From the cell containing the given text, extract its center point as (X, Y) coordinate. 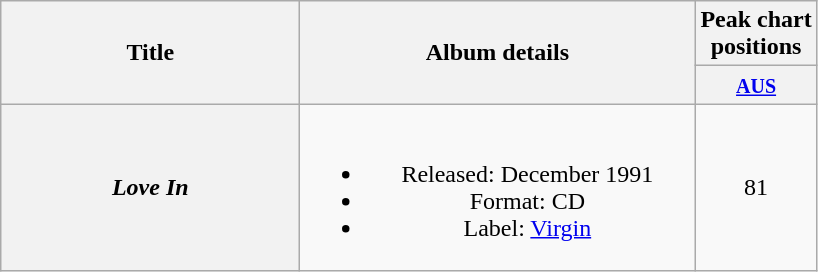
Love In (150, 188)
Title (150, 52)
Peak chartpositions (756, 34)
Released: December 1991Format: CDLabel: Virgin (498, 188)
AUS (756, 85)
81 (756, 188)
Album details (498, 52)
